Detect which cell encompasses the target text, then output its (X, Y) center coordinate. 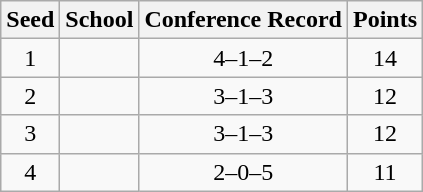
4–1–2 (244, 58)
2 (30, 96)
School (100, 20)
Seed (30, 20)
14 (384, 58)
Points (384, 20)
2–0–5 (244, 172)
4 (30, 172)
3 (30, 134)
Conference Record (244, 20)
11 (384, 172)
1 (30, 58)
